Detect which cell encompasses the target text, then output its (x, y) center coordinate. 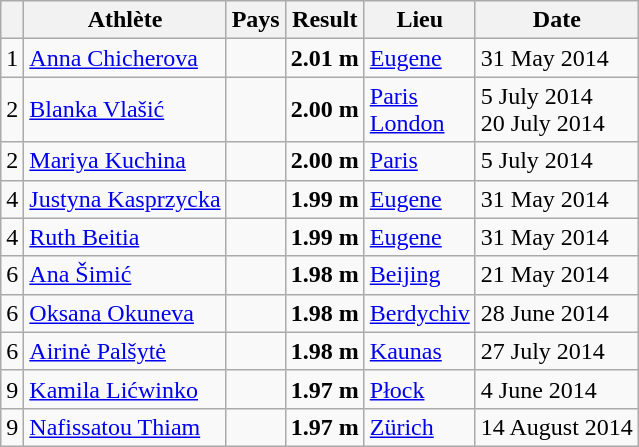
Ruth Beitia (125, 237)
Beijing (420, 275)
14 August 2014 (556, 427)
Athlète (125, 20)
27 July 2014 (556, 351)
Paris (420, 161)
Mariya Kuchina (125, 161)
28 June 2014 (556, 313)
Result (324, 20)
Płock (420, 389)
Lieu (420, 20)
Ana Šimić (125, 275)
Pays (256, 20)
Justyna Kasprzycka (125, 199)
Date (556, 20)
Nafissatou Thiam (125, 427)
5 July 201420 July 2014 (556, 110)
Zürich (420, 427)
1 (12, 58)
Kaunas (420, 351)
21 May 2014 (556, 275)
Berdychiv (420, 313)
Anna Chicherova (125, 58)
4 June 2014 (556, 389)
Kamila Lićwinko (125, 389)
ParisLondon (420, 110)
Oksana Okuneva (125, 313)
Airinė Palšytė (125, 351)
Blanka Vlašić (125, 110)
5 July 2014 (556, 161)
2.01 m (324, 58)
